Pinpoint the cell where the given text exists, returning its [x, y] midpoint coordinate. 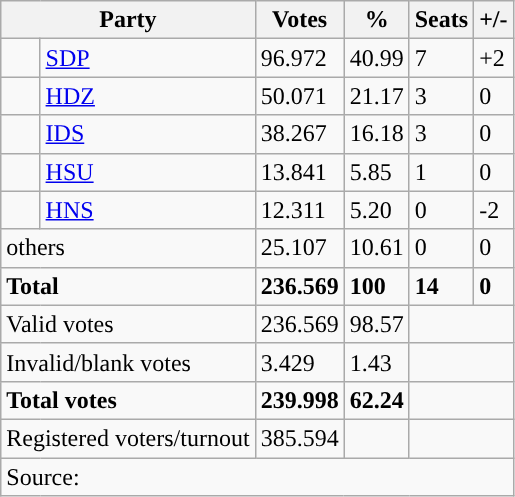
21.17 [376, 96]
96.972 [300, 58]
7 [441, 58]
239.998 [300, 400]
25.107 [300, 248]
98.57 [376, 324]
14 [441, 286]
10.61 [376, 248]
1 [441, 172]
100 [376, 286]
HNS [148, 210]
others [128, 248]
Seats [441, 20]
Invalid/blank votes [128, 362]
16.18 [376, 134]
Valid votes [128, 324]
50.071 [300, 96]
IDS [148, 134]
12.311 [300, 210]
+2 [494, 58]
Registered voters/turnout [128, 438]
385.594 [300, 438]
13.841 [300, 172]
1.43 [376, 362]
HSU [148, 172]
+/- [494, 20]
40.99 [376, 58]
Total [128, 286]
5.85 [376, 172]
38.267 [300, 134]
-2 [494, 210]
HDZ [148, 96]
Total votes [128, 400]
SDP [148, 58]
Source: [257, 477]
% [376, 20]
5.20 [376, 210]
Party [128, 20]
Votes [300, 20]
62.24 [376, 400]
3.429 [300, 362]
